Provide the (X, Y) coordinate of the cell's center where the given text is located.  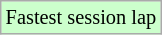
Fastest session lap (81, 17)
